Identify which cell holds the provided text, then report its (x, y) central coordinate. 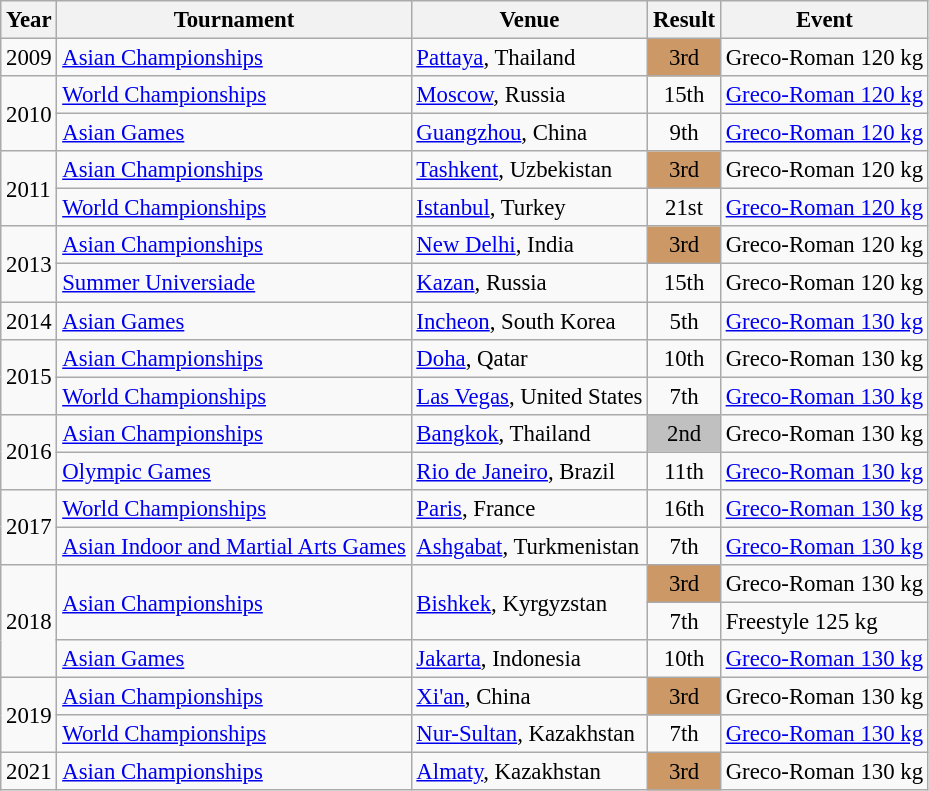
2016 (29, 452)
Jakarta, Indonesia (530, 659)
Result (684, 20)
Tournament (234, 20)
Guangzhou, China (530, 133)
Pattaya, Thailand (530, 58)
2018 (29, 622)
2010 (29, 114)
Ashgabat, Turkmenistan (530, 546)
Asian Indoor and Martial Arts Games (234, 546)
Paris, France (530, 509)
Istanbul, Turkey (530, 208)
Kazan, Russia (530, 283)
5th (684, 321)
Tashkent, Uzbekistan (530, 170)
Bangkok, Thailand (530, 433)
2019 (29, 716)
2014 (29, 321)
Venue (530, 20)
21st (684, 208)
Almaty, Kazakhstan (530, 772)
2nd (684, 433)
Xi'an, China (530, 697)
Incheon, South Korea (530, 321)
2009 (29, 58)
Bishkek, Kyrgyzstan (530, 602)
2011 (29, 188)
Las Vegas, United States (530, 396)
Olympic Games (234, 471)
Summer Universiade (234, 283)
Freestyle 125 kg (824, 621)
Rio de Janeiro, Brazil (530, 471)
9th (684, 133)
Year (29, 20)
Moscow, Russia (530, 95)
2013 (29, 264)
2021 (29, 772)
Event (824, 20)
16th (684, 509)
2015 (29, 376)
New Delhi, India (530, 245)
11th (684, 471)
Doha, Qatar (530, 358)
2017 (29, 528)
Nur-Sultan, Kazakhstan (530, 734)
